Return [X, Y] of the center of cell containing provided text 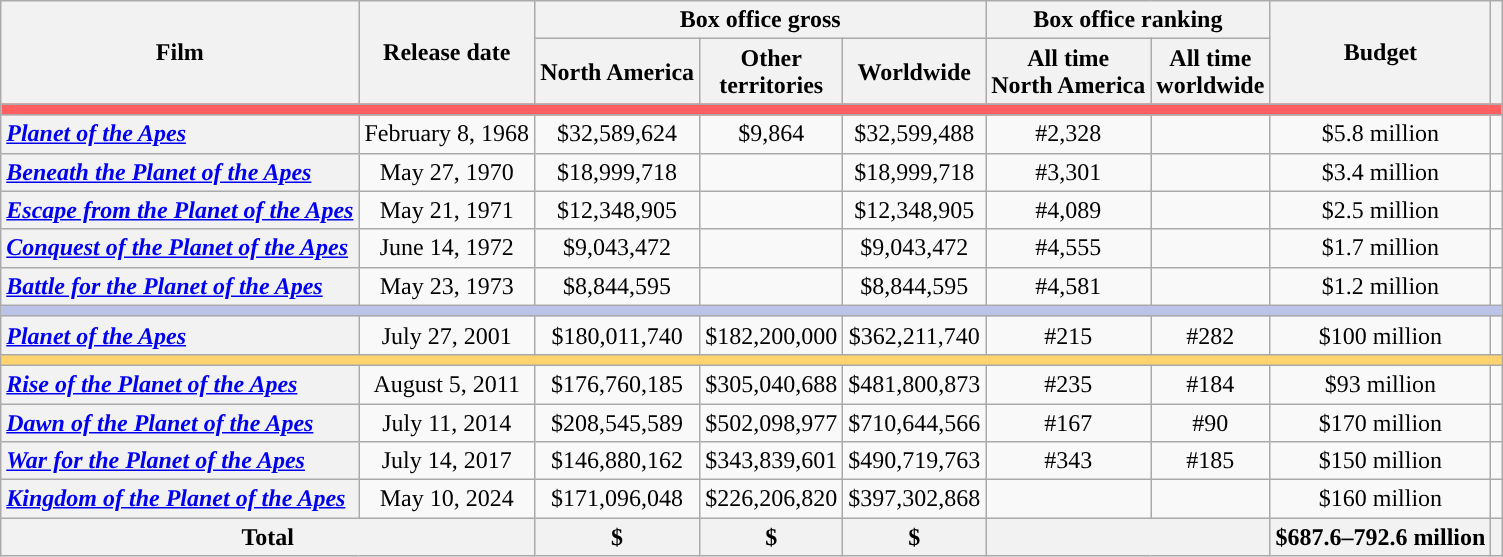
$208,545,589 [618, 423]
#4,555 [1068, 248]
August 5, 2011 [447, 384]
Conquest of the Planet of the Apes [180, 248]
Worldwide [914, 72]
$1.2 million [1380, 286]
$32,589,624 [618, 134]
$146,880,162 [618, 461]
$343,839,601 [772, 461]
$305,040,688 [772, 384]
All timeworldwide [1210, 72]
$9,864 [772, 134]
$362,211,740 [914, 335]
$182,200,000 [772, 335]
$2.5 million [1380, 210]
$397,302,868 [914, 499]
#167 [1068, 423]
$5.8 million [1380, 134]
$32,599,488 [914, 134]
June 14, 1972 [447, 248]
May 21, 1971 [447, 210]
$93 million [1380, 384]
#4,581 [1068, 286]
All timeNorth America [1068, 72]
#343 [1068, 461]
$150 million [1380, 461]
#215 [1068, 335]
#282 [1210, 335]
May 10, 2024 [447, 499]
$3.4 million [1380, 172]
#90 [1210, 423]
#2,328 [1068, 134]
July 14, 2017 [447, 461]
$710,644,566 [914, 423]
#185 [1210, 461]
Box office ranking [1128, 20]
May 27, 1970 [447, 172]
$490,719,763 [914, 461]
Box office gross [760, 20]
Release date [447, 52]
$170 million [1380, 423]
$226,206,820 [772, 499]
#4,089 [1068, 210]
$176,760,185 [618, 384]
Budget [1380, 52]
$160 million [1380, 499]
Battle for the Planet of the Apes [180, 286]
Total [268, 537]
July 27, 2001 [447, 335]
$180,011,740 [618, 335]
Escape from the Planet of the Apes [180, 210]
Kingdom of the Planet of the Apes [180, 499]
Rise of the Planet of the Apes [180, 384]
July 11, 2014 [447, 423]
February 8, 1968 [447, 134]
$100 million [1380, 335]
War for the Planet of the Apes [180, 461]
North America [618, 72]
$1.7 million [1380, 248]
$502,098,977 [772, 423]
#184 [1210, 384]
#235 [1068, 384]
Beneath the Planet of the Apes [180, 172]
$481,800,873 [914, 384]
May 23, 1973 [447, 286]
$687.6–792.6 million [1380, 537]
#3,301 [1068, 172]
$171,096,048 [618, 499]
Film [180, 52]
Dawn of the Planet of the Apes [180, 423]
Otherterritories [772, 72]
